Pinpoint the cell where the given text exists, returning its (x, y) midpoint coordinate. 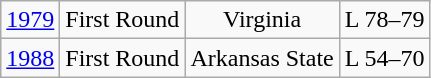
Virginia (262, 20)
Arkansas State (262, 58)
L 78–79 (384, 20)
L 54–70 (384, 58)
1988 (30, 58)
1979 (30, 20)
